Extract the [X, Y] coordinate from the center of the cell holding the provided text.  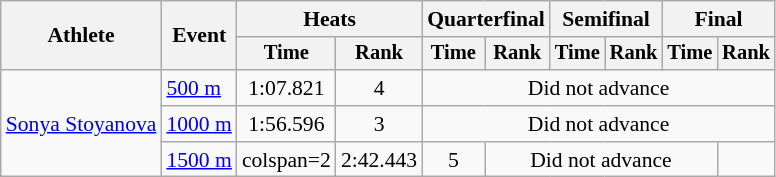
Heats [330, 19]
Semifinal [606, 19]
1:07.821 [286, 88]
Event [198, 36]
Athlete [82, 36]
Final [718, 19]
Quarterfinal [486, 19]
1:56.596 [286, 124]
Sonya Stoyanova [82, 124]
1000 m [198, 124]
500 m [198, 88]
3 [379, 124]
4 [379, 88]
